Provide the [x, y] coordinate of the cell's center where the given text is located.  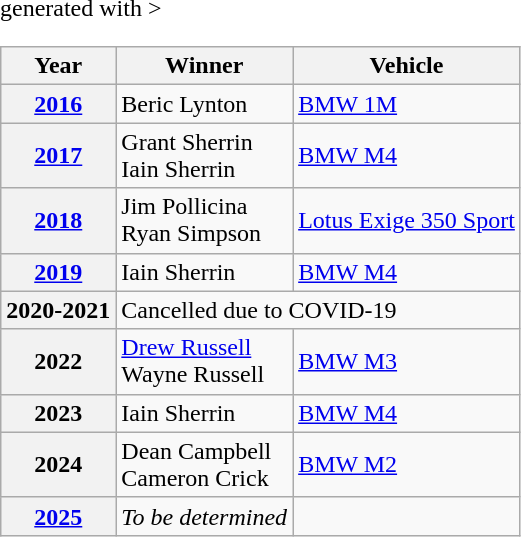
Dean CampbellCameron Crick [204, 464]
2025 [58, 516]
Jim PollicinaRyan Simpson [204, 220]
2016 [58, 104]
Lotus Exige 350 Sport [407, 220]
Vehicle [407, 66]
BMW M2 [407, 464]
BMW M3 [407, 362]
2019 [58, 272]
Beric Lynton [204, 104]
2018 [58, 220]
BMW 1M [407, 104]
Winner [204, 66]
To be determined [204, 516]
2017 [58, 156]
2024 [58, 464]
2022 [58, 362]
2023 [58, 413]
2020-2021 [58, 310]
Drew RussellWayne Russell [204, 362]
Grant SherrinIain Sherrin [204, 156]
Year [58, 66]
Cancelled due to COVID-19 [318, 310]
